Return the [X, Y] coordinate for the center point of the cell that contains the specified text.  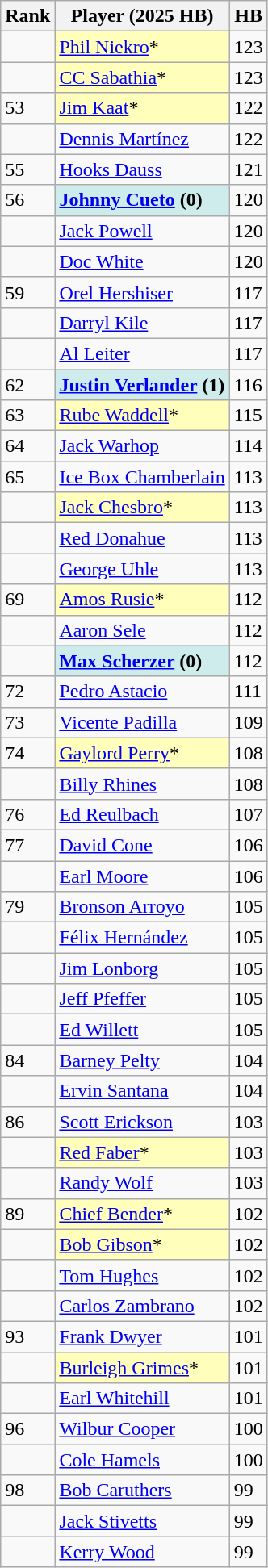
Bob Caruthers [142, 1491]
Billy Rhines [142, 784]
Wilbur Cooper [142, 1429]
111 [249, 692]
Frank Dwyer [142, 1336]
Barney Pelty [142, 1060]
Gaylord Perry* [142, 753]
56 [27, 200]
Vicente Padilla [142, 722]
93 [27, 1336]
Earl Whitehill [142, 1399]
55 [27, 169]
65 [27, 477]
62 [27, 385]
Bronson Arroyo [142, 907]
Randy Wolf [142, 1183]
Al Leiter [142, 353]
Bob Gibson* [142, 1244]
Max Scherzer (0) [142, 661]
Rube Waddell* [142, 416]
Phil Niekro* [142, 47]
109 [249, 722]
Red Faber* [142, 1152]
Jim Lonborg [142, 968]
59 [27, 292]
73 [27, 722]
HB [249, 16]
Cole Hamels [142, 1460]
121 [249, 169]
63 [27, 416]
74 [27, 753]
72 [27, 692]
Aaron Sele [142, 630]
CC Sabathia* [142, 77]
David Cone [142, 845]
Carlos Zambrano [142, 1306]
Ed Reulbach [142, 814]
Jack Stivetts [142, 1521]
Jack Chesbro* [142, 508]
Tom Hughes [142, 1275]
Player (2025 HB) [142, 16]
Rank [27, 16]
Johnny Cueto (0) [142, 200]
84 [27, 1060]
Félix Hernández [142, 938]
98 [27, 1491]
107 [249, 814]
86 [27, 1122]
116 [249, 385]
96 [27, 1429]
69 [27, 600]
Pedro Astacio [142, 692]
76 [27, 814]
114 [249, 446]
Ed Willett [142, 1030]
Ice Box Chamberlain [142, 477]
Doc White [142, 261]
George Uhle [142, 569]
53 [27, 108]
89 [27, 1214]
Jack Warhop [142, 446]
Dennis Martínez [142, 139]
79 [27, 907]
64 [27, 446]
Orel Hershiser [142, 292]
Earl Moore [142, 876]
Scott Erickson [142, 1122]
Ervin Santana [142, 1091]
115 [249, 416]
Jim Kaat* [142, 108]
77 [27, 845]
Justin Verlander (1) [142, 385]
Red Donahue [142, 538]
Darryl Kile [142, 323]
Kerry Wood [142, 1552]
Chief Bender* [142, 1214]
Jeff Pfeffer [142, 999]
Hooks Dauss [142, 169]
Jack Powell [142, 231]
Amos Rusie* [142, 600]
Burleigh Grimes* [142, 1368]
